Output the (X, Y) coordinate of the center of the cell containing the given text.  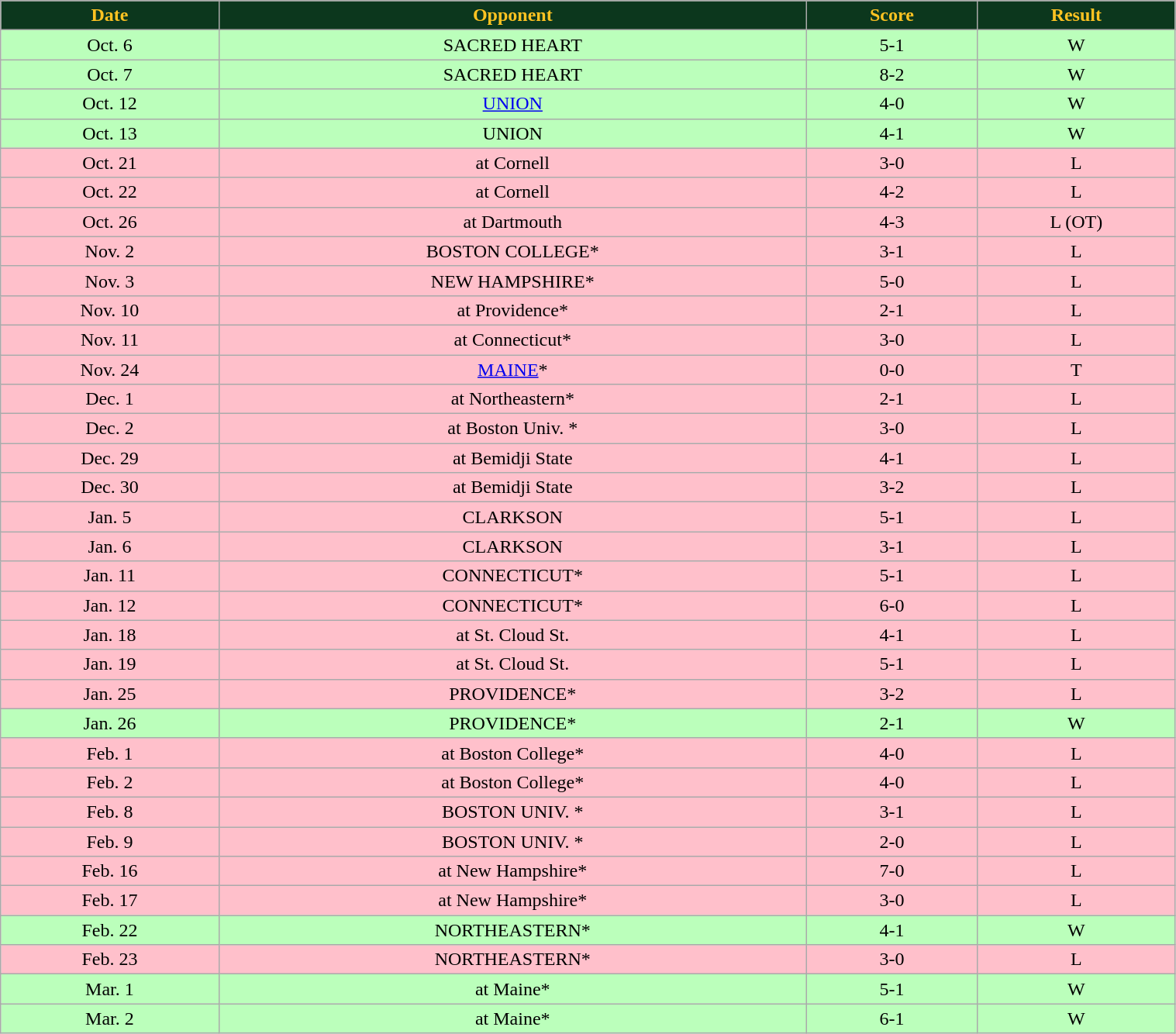
Feb. 23 (110, 960)
Nov. 10 (110, 310)
Mar. 1 (110, 989)
Result (1076, 16)
Jan. 18 (110, 635)
Jan. 5 (110, 517)
BOSTON COLLEGE* (512, 251)
0-0 (891, 370)
Feb. 16 (110, 871)
L (OT) (1076, 222)
Oct. 22 (110, 192)
Nov. 3 (110, 281)
Nov. 11 (110, 339)
Feb. 9 (110, 841)
Jan. 26 (110, 723)
Dec. 30 (110, 488)
Jan. 6 (110, 546)
Jan. 11 (110, 576)
Feb. 22 (110, 930)
Jan. 12 (110, 605)
at Connecticut* (512, 339)
Nov. 24 (110, 370)
Oct. 6 (110, 45)
at Providence* (512, 310)
Score (891, 16)
4-3 (891, 222)
Dec. 29 (110, 458)
Feb. 2 (110, 782)
4-2 (891, 192)
Dec. 2 (110, 429)
Dec. 1 (110, 399)
at Northeastern* (512, 399)
Feb. 8 (110, 812)
NEW HAMPSHIRE* (512, 281)
5-0 (891, 281)
Oct. 13 (110, 133)
Oct. 7 (110, 74)
at Boston Univ. * (512, 429)
T (1076, 370)
Feb. 17 (110, 901)
6-1 (891, 1018)
Nov. 2 (110, 251)
Jan. 19 (110, 664)
8-2 (891, 74)
Feb. 1 (110, 753)
Oct. 21 (110, 163)
MAINE* (512, 370)
at Dartmouth (512, 222)
7-0 (891, 871)
2-0 (891, 841)
Opponent (512, 16)
Jan. 25 (110, 694)
6-0 (891, 605)
Oct. 12 (110, 104)
Date (110, 16)
Mar. 2 (110, 1018)
Oct. 26 (110, 222)
